Identify which cell holds the provided text, then report its (x, y) central coordinate. 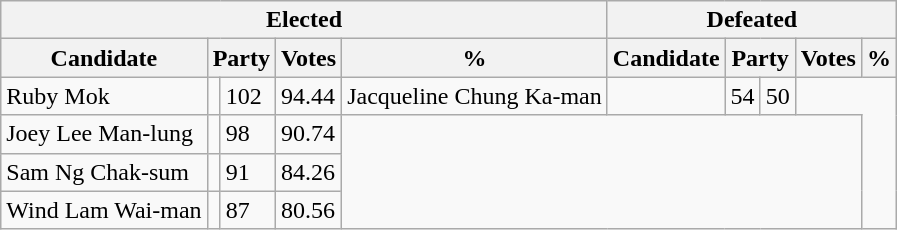
Elected (304, 20)
Wind Lam Wai-man (104, 210)
98 (248, 134)
54 (742, 96)
91 (248, 172)
Jacqueline Chung Ka-man (475, 96)
Defeated (752, 20)
87 (248, 210)
80.56 (308, 210)
90.74 (308, 134)
Ruby Mok (104, 96)
84.26 (308, 172)
Joey Lee Man-lung (104, 134)
50 (778, 96)
Sam Ng Chak-sum (104, 172)
102 (248, 96)
94.44 (308, 96)
